Provide the (X, Y) coordinate of the cell's center where the given text is located.  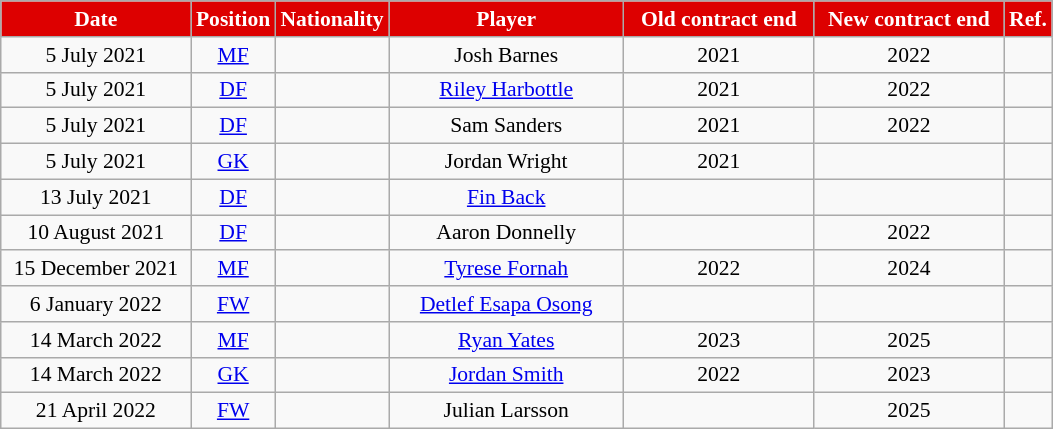
Aaron Donnelly (506, 233)
Riley Harbottle (506, 90)
Julian Larsson (506, 411)
21 April 2022 (96, 411)
2024 (909, 269)
New contract end (909, 19)
Tyrese Fornah (506, 269)
13 July 2021 (96, 197)
Date (96, 19)
6 January 2022 (96, 304)
Jordan Smith (506, 375)
Josh Barnes (506, 55)
Fin Back (506, 197)
Ryan Yates (506, 340)
10 August 2021 (96, 233)
Position (233, 19)
Detlef Esapa Osong (506, 304)
Sam Sanders (506, 126)
Jordan Wright (506, 162)
Old contract end (719, 19)
Player (506, 19)
Ref. (1028, 19)
Nationality (332, 19)
15 December 2021 (96, 269)
